Pinpoint the cell where the given text exists, returning its (X, Y) midpoint coordinate. 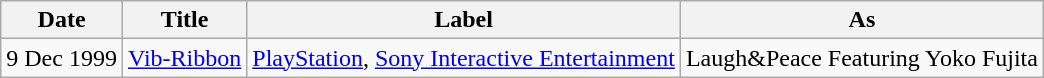
Date (62, 20)
Vib-Ribbon (184, 58)
Title (184, 20)
As (862, 20)
Label (464, 20)
Laugh&Peace Featuring Yoko Fujita (862, 58)
9 Dec 1999 (62, 58)
PlayStation, Sony Interactive Entertainment (464, 58)
